Detect which cell encompasses the target text, then output its [X, Y] center coordinate. 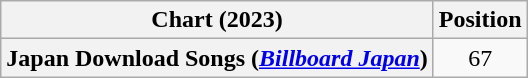
Japan Download Songs (Billboard Japan) [218, 58]
Position [480, 20]
67 [480, 58]
Chart (2023) [218, 20]
